Search for the cell housing the specified text and yield its [x, y] center coordinate. 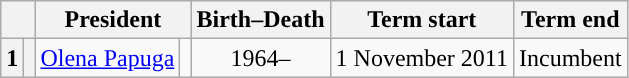
President [113, 20]
Term start [422, 20]
1 [12, 58]
Olena Papuga [108, 58]
Birth–Death [260, 20]
1964– [260, 58]
Term end [570, 20]
1 November 2011 [422, 58]
Incumbent [570, 58]
